Detect which cell encompasses the target text, then output its [X, Y] center coordinate. 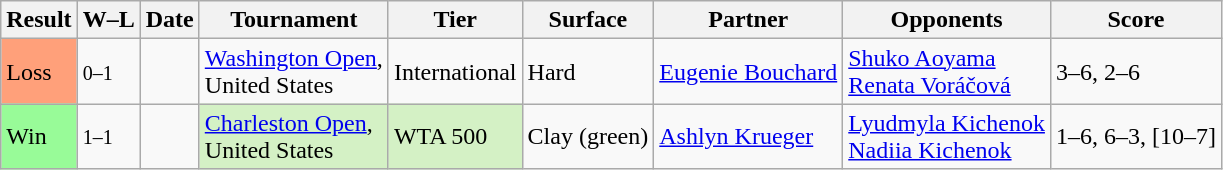
Opponents [947, 20]
Ashlyn Krueger [748, 136]
3–6, 2–6 [1136, 72]
Surface [588, 20]
Loss [39, 72]
1–6, 6–3, [10–7] [1136, 136]
Washington Open, United States [294, 72]
Eugenie Bouchard [748, 72]
Score [1136, 20]
Partner [748, 20]
0–1 [108, 72]
W–L [108, 20]
1–1 [108, 136]
Tier [455, 20]
International [455, 72]
Date [170, 20]
Shuko Aoyama Renata Voráčová [947, 72]
WTA 500 [455, 136]
Win [39, 136]
Clay (green) [588, 136]
Hard [588, 72]
Tournament [294, 20]
Result [39, 20]
Lyudmyla Kichenok Nadiia Kichenok [947, 136]
Charleston Open, United States [294, 136]
